Locate the cell with the specified text and output its [x, y] center coordinate. 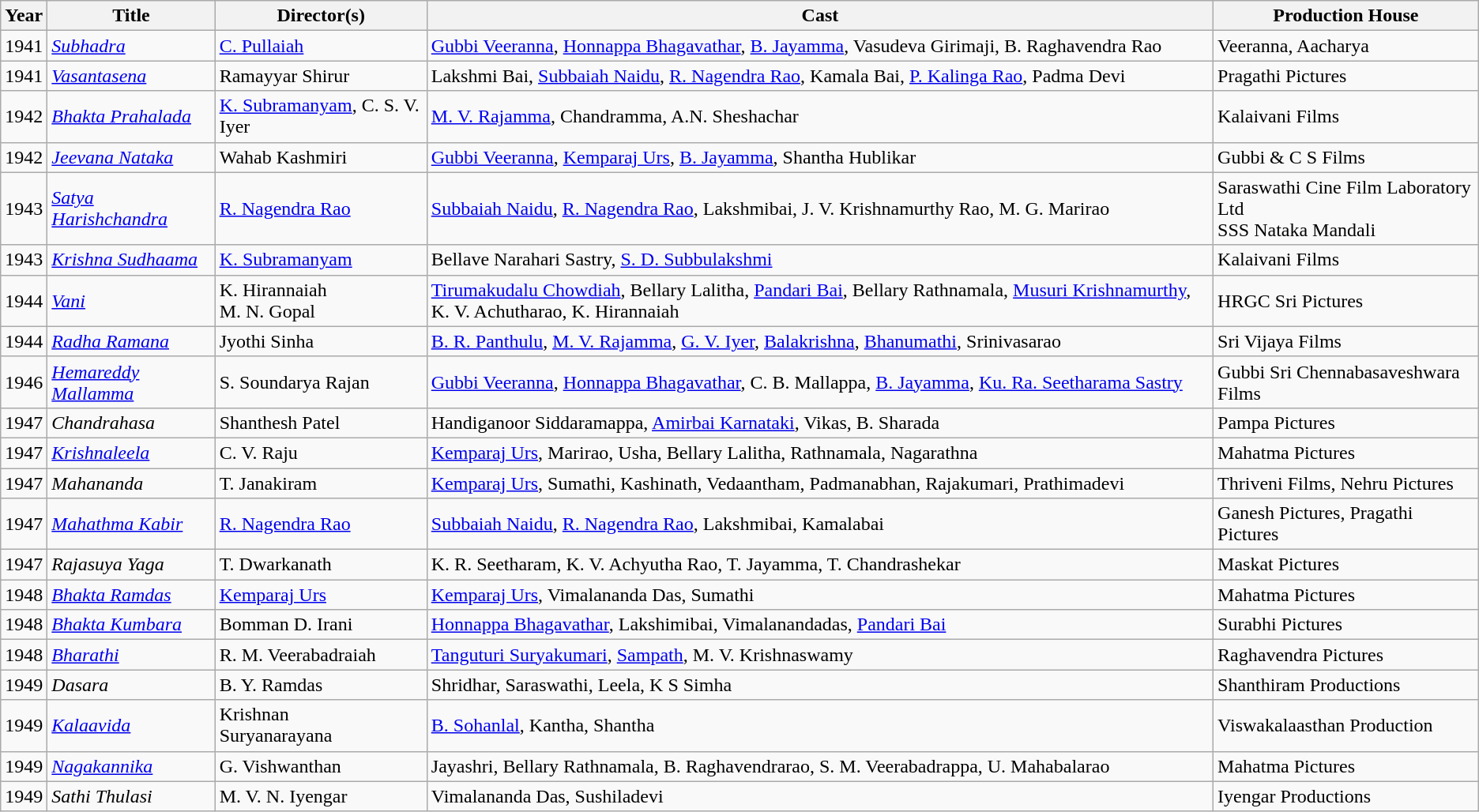
Mahathma Kabir [131, 524]
Lakshmi Bai, Subbaiah Naidu, R. Nagendra Rao, Kamala Bai, P. Kalinga Rao, Padma Devi [820, 76]
Gubbi & C S Films [1346, 157]
Jyothi Sinha [321, 341]
Kemparaj Urs [321, 595]
Subbaiah Naidu, R. Nagendra Rao, Lakshmibai, Kamalabai [820, 524]
Gubbi Veeranna, Honnappa Bhagavathar, B. Jayamma, Vasudeva Girimaji, B. Raghavendra Rao [820, 46]
Satya Harishchandra [131, 209]
M. V. Rajamma, Chandramma, A.N. Sheshachar [820, 117]
Krishnaleela [131, 453]
Nagakannika [131, 766]
Iyengar Productions [1346, 796]
Vimalananda Das, Sushiladevi [820, 796]
Title [131, 16]
Gubbi Veeranna, Kemparaj Urs, B. Jayamma, Shantha Hublikar [820, 157]
Radha Ramana [131, 341]
Honnappa Bhagavathar, Lakshimibai, Vimalanandadas, Pandari Bai [820, 625]
Tirumakudalu Chowdiah, Bellary Lalitha, Pandari Bai, Bellary Rathnamala, Musuri Krishnamurthy, K. V. Achutharao, K. Hirannaiah [820, 300]
Subbaiah Naidu, R. Nagendra Rao, Lakshmibai, J. V. Krishnamurthy Rao, M. G. Marirao [820, 209]
Vani [131, 300]
Handiganoor Siddaramappa, Amirbai Karnataki, Vikas, B. Sharada [820, 423]
Kemparaj Urs, Sumathi, Kashinath, Vedaantham, Padmanabhan, Rajakumari, Prathimadevi [820, 483]
K. R. Seetharam, K. V. Achyutha Rao, T. Jayamma, T. Chandrashekar [820, 565]
Year [24, 16]
Jeevana Nataka [131, 157]
Ganesh Pictures, Pragathi Pictures [1346, 524]
Sri Vijaya Films [1346, 341]
Cast [820, 16]
R. M. Veerabadraiah [321, 655]
Bhakta Prahalada [131, 117]
Chandrahasa [131, 423]
K. HirannaiahM. N. Gopal [321, 300]
Tanguturi Suryakumari, Sampath, M. V. Krishnaswamy [820, 655]
Viswakalaasthan Production [1346, 725]
Kemparaj Urs, Vimalananda Das, Sumathi [820, 595]
Jayashri, Bellary Rathnamala, B. Raghavendrarao, S. M. Veerabadrappa, U. Mahabalarao [820, 766]
S. Soundarya Rajan [321, 382]
Mahananda [131, 483]
Kemparaj Urs, Marirao, Usha, Bellary Lalitha, Rathnamala, Nagarathna [820, 453]
Saraswathi Cine Film Laboratory Ltd SSS Nataka Mandali [1346, 209]
Pragathi Pictures [1346, 76]
Thriveni Films, Nehru Pictures [1346, 483]
Pampa Pictures [1346, 423]
Shridhar, Saraswathi, Leela, K S Simha [820, 685]
Sathi Thulasi [131, 796]
Wahab Kashmiri [321, 157]
Rajasuya Yaga [131, 565]
Veeranna, Aacharya [1346, 46]
Director(s) [321, 16]
B. Y. Ramdas [321, 685]
Gubbi Sri Chennabasaveshwara Films [1346, 382]
T. Dwarkanath [321, 565]
Krishna Sudhaama [131, 260]
1946 [24, 382]
B. R. Panthulu, M. V. Rajamma, G. V. Iyer, Balakrishna, Bhanumathi, Srinivasarao [820, 341]
Bharathi [131, 655]
Bomman D. Irani [321, 625]
Raghavendra Pictures [1346, 655]
C. V. Raju [321, 453]
M. V. N. Iyengar [321, 796]
KrishnanSuryanarayana [321, 725]
Bhakta Ramdas [131, 595]
Gubbi Veeranna, Honnappa Bhagavathar, C. B. Mallappa, B. Jayamma, Ku. Ra. Seetharama Sastry [820, 382]
Surabhi Pictures [1346, 625]
Hemareddy Mallamma [131, 382]
K. Subramanyam [321, 260]
T. Janakiram [321, 483]
Ramayyar Shirur [321, 76]
Dasara [131, 685]
Subhadra [131, 46]
G. Vishwanthan [321, 766]
B. Sohanlal, Kantha, Shantha [820, 725]
Shanthesh Patel [321, 423]
Vasantasena [131, 76]
Production House [1346, 16]
Bhakta Kumbara [131, 625]
Bellave Narahari Sastry, S. D. Subbulakshmi [820, 260]
Kalaavida [131, 725]
HRGC Sri Pictures [1346, 300]
Shanthiram Productions [1346, 685]
C. Pullaiah [321, 46]
Maskat Pictures [1346, 565]
K. Subramanyam, C. S. V. Iyer [321, 117]
